Detect which cell encompasses the target text, then output its [x, y] center coordinate. 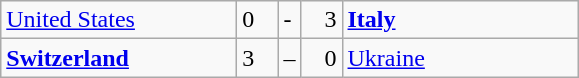
Italy [460, 20]
Switzerland [119, 58]
Ukraine [460, 58]
United States [119, 20]
– [290, 58]
- [290, 20]
